For the text-containing cell, return its midpoint in (X, Y) coordinate format. 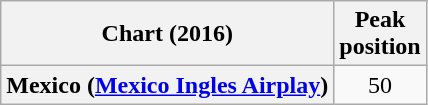
50 (380, 85)
Chart (2016) (168, 34)
Mexico (Mexico Ingles Airplay) (168, 85)
Peakposition (380, 34)
